For the text-containing cell, return its midpoint in (X, Y) coordinate format. 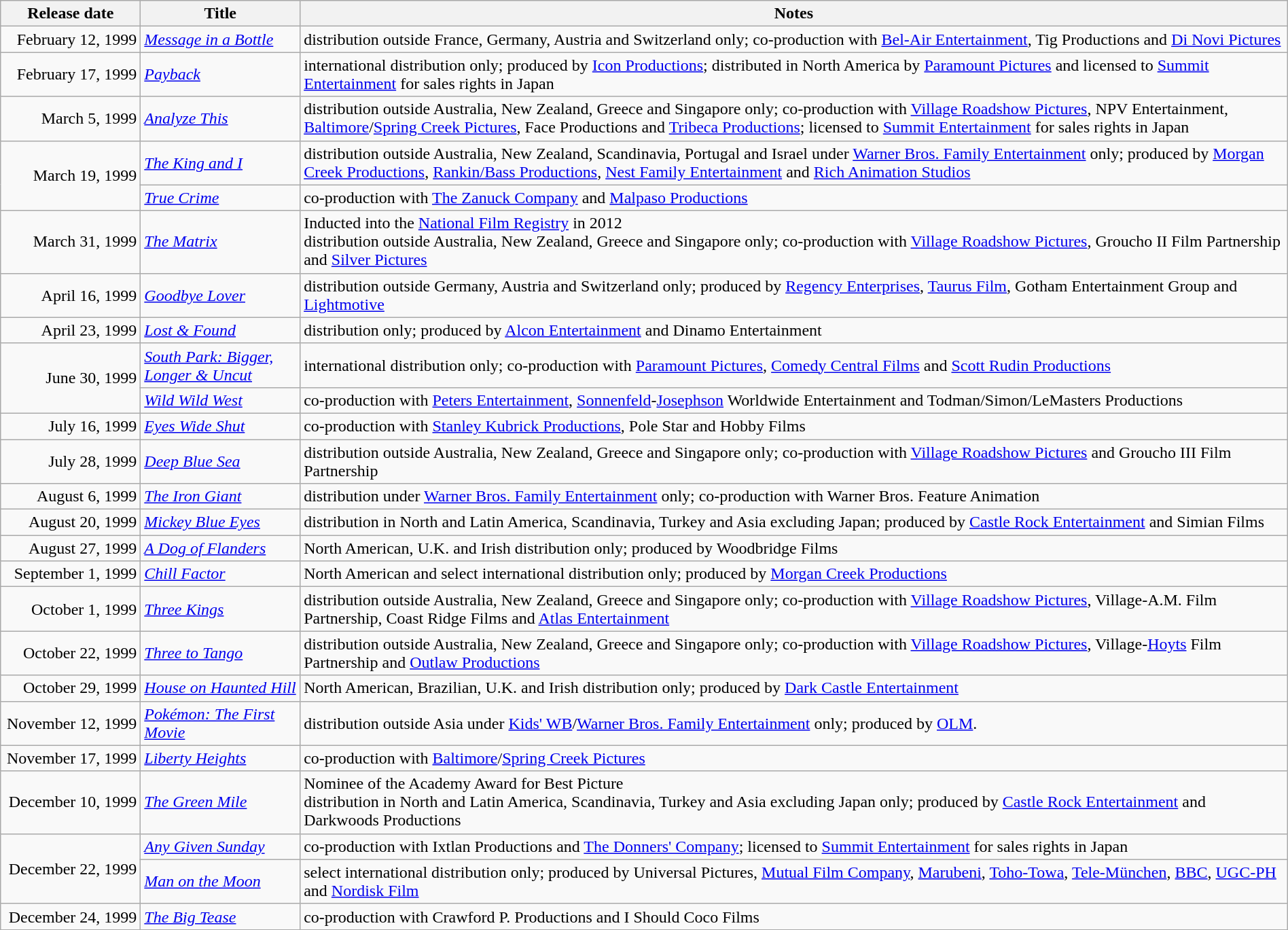
distribution outside Asia under Kids' WB/Warner Bros. Family Entertainment only; produced by OLM. (794, 723)
Release date (71, 14)
April 16, 1999 (71, 295)
A Dog of Flanders (220, 548)
North American, U.K. and Irish distribution only; produced by Woodbridge Films (794, 548)
Goodbye Lover (220, 295)
Notes (794, 14)
September 1, 1999 (71, 574)
Mickey Blue Eyes (220, 522)
international distribution only; co-production with Paramount Pictures, Comedy Central Films and Scott Rudin Productions (794, 365)
co-production with Ixtlan Productions and The Donners' Company; licensed to Summit Entertainment for sales rights in Japan (794, 846)
True Crime (220, 198)
November 12, 1999 (71, 723)
co-production with Baltimore/Spring Creek Pictures (794, 758)
distribution under Warner Bros. Family Entertainment only; co-production with Warner Bros. Feature Animation (794, 497)
Title (220, 14)
April 23, 1999 (71, 330)
July 28, 1999 (71, 461)
Analyze This (220, 118)
Three to Tango (220, 654)
August 6, 1999 (71, 497)
December 10, 1999 (71, 802)
August 20, 1999 (71, 522)
South Park: Bigger, Longer & Uncut (220, 365)
March 5, 1999 (71, 118)
The Green Mile (220, 802)
October 22, 1999 (71, 654)
The Iron Giant (220, 497)
Lost & Found (220, 330)
Message in a Bottle (220, 39)
The Big Tease (220, 916)
distribution outside Germany, Austria and Switzerland only; produced by Regency Enterprises, Taurus Film, Gotham Entertainment Group and Lightmotive (794, 295)
Wild Wild West (220, 400)
House on Haunted Hill (220, 688)
distribution only; produced by Alcon Entertainment and Dinamo Entertainment (794, 330)
November 17, 1999 (71, 758)
co-production with Crawford P. Productions and I Should Coco Films (794, 916)
The Matrix (220, 242)
Chill Factor (220, 574)
Liberty Heights (220, 758)
co-production with Peters Entertainment, Sonnenfeld-Josephson Worldwide Entertainment and Todman/Simon/LeMasters Productions (794, 400)
December 22, 1999 (71, 868)
distribution outside France, Germany, Austria and Switzerland only; co-production with Bel-Air Entertainment, Tig Productions and Di Novi Pictures (794, 39)
June 30, 1999 (71, 378)
Man on the Moon (220, 882)
October 1, 1999 (71, 609)
Deep Blue Sea (220, 461)
Any Given Sunday (220, 846)
February 12, 1999 (71, 39)
The King and I (220, 163)
distribution outside Australia, New Zealand, Greece and Singapore only; co-production with Village Roadshow Pictures and Groucho III Film Partnership (794, 461)
North American and select international distribution only; produced by Morgan Creek Productions (794, 574)
distribution in North and Latin America, Scandinavia, Turkey and Asia excluding Japan; produced by Castle Rock Entertainment and Simian Films (794, 522)
co-production with Stanley Kubrick Productions, Pole Star and Hobby Films (794, 426)
December 24, 1999 (71, 916)
October 29, 1999 (71, 688)
February 17, 1999 (71, 75)
March 19, 1999 (71, 175)
July 16, 1999 (71, 426)
March 31, 1999 (71, 242)
August 27, 1999 (71, 548)
Eyes Wide Shut (220, 426)
Payback (220, 75)
co-production with The Zanuck Company and Malpaso Productions (794, 198)
Three Kings (220, 609)
Pokémon: The First Movie (220, 723)
North American, Brazilian, U.K. and Irish distribution only; produced by Dark Castle Entertainment (794, 688)
